Locate the cell with the specified text and output its (X, Y) center coordinate. 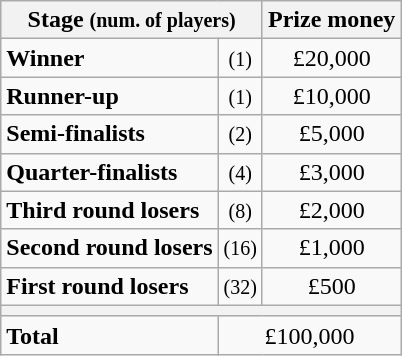
£1,000 (331, 248)
Third round losers (110, 210)
£5,000 (331, 134)
£10,000 (331, 96)
Runner-up (110, 96)
Quarter-finalists (110, 172)
£2,000 (331, 210)
(32) (240, 286)
£100,000 (310, 335)
(16) (240, 248)
Prize money (331, 20)
Total (110, 335)
Semi-finalists (110, 134)
(8) (240, 210)
(2) (240, 134)
First round losers (110, 286)
£3,000 (331, 172)
Stage (num. of players) (132, 20)
£20,000 (331, 58)
£500 (331, 286)
(4) (240, 172)
Second round losers (110, 248)
Winner (110, 58)
